Identify which cell holds the provided text, then report its [X, Y] central coordinate. 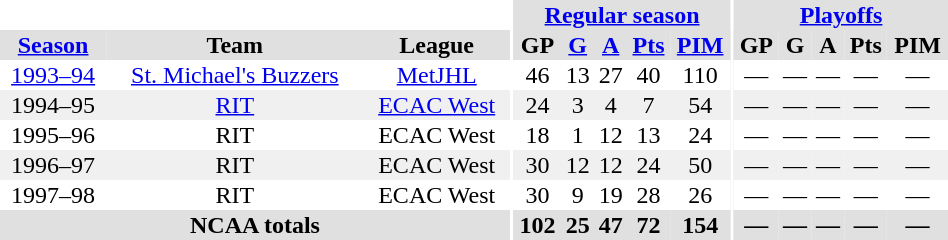
3 [578, 105]
46 [538, 75]
26 [700, 195]
Team [234, 45]
1996–97 [53, 165]
1997–98 [53, 195]
St. Michael's Buzzers [234, 75]
9 [578, 195]
NCAA totals [255, 225]
1995–96 [53, 135]
MetJHL [436, 75]
19 [610, 195]
1993–94 [53, 75]
72 [648, 225]
54 [700, 105]
1994–95 [53, 105]
Playoffs [841, 15]
102 [538, 225]
28 [648, 195]
Season [53, 45]
50 [700, 165]
18 [538, 135]
154 [700, 225]
25 [578, 225]
40 [648, 75]
Regular season [622, 15]
1 [578, 135]
27 [610, 75]
47 [610, 225]
4 [610, 105]
110 [700, 75]
League [436, 45]
7 [648, 105]
